Return the [x, y] coordinate for the center point of the cell that contains the specified text.  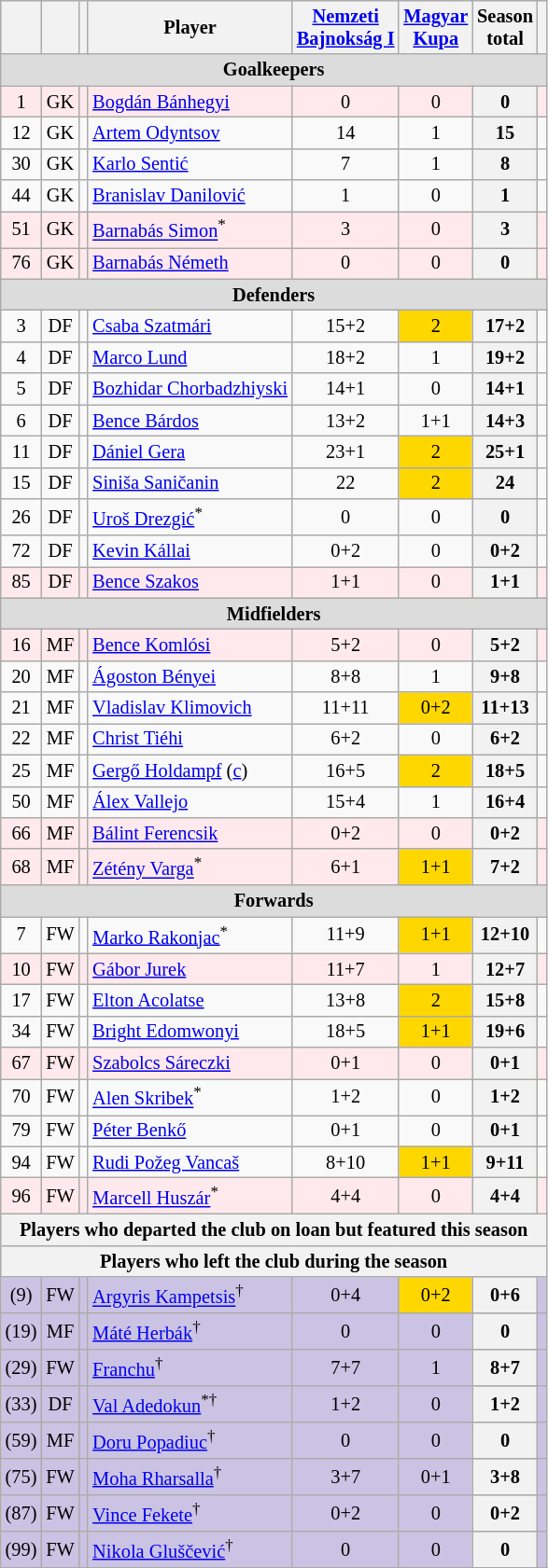
Moha Rharsalla† [190, 1476]
(75) [21, 1476]
16+4 [505, 802]
66 [21, 833]
Bogdán Bánhegyi [190, 102]
8+10 [345, 1162]
7+2 [505, 867]
Csaba Szatmári [190, 326]
Vladislav Klimovich [190, 708]
Zétény Varga* [190, 867]
30 [21, 164]
Siniša Saničanin [190, 483]
Artem Odyntsov [190, 132]
Kevin Kállai [190, 550]
(29) [21, 1367]
Franchu† [190, 1367]
Barnabás Németh [190, 263]
Bence Szakos [190, 582]
79 [21, 1131]
NemzetiBajnokság I [345, 27]
14 [345, 132]
(9) [21, 1295]
Players who departed the club on loan but featured this season [274, 1229]
Szabolcs Sáreczki [190, 1063]
9+8 [505, 676]
Defenders [274, 295]
12 [21, 132]
Álex Vallejo [190, 802]
8 [505, 164]
25+1 [505, 451]
Rudi Požeg Vancaš [190, 1162]
(59) [21, 1440]
(33) [21, 1405]
23+1 [345, 451]
Uroš Drezgić* [190, 517]
11+7 [345, 969]
Elton Acolatse [190, 1000]
3+7 [345, 1476]
Argyris Kampetsis† [190, 1295]
51 [21, 229]
Gábor Jurek [190, 969]
(87) [21, 1513]
Bálint Ferencsik [190, 833]
Goalkeepers [274, 70]
10 [21, 969]
7+7 [345, 1367]
16 [21, 645]
Doru Popadiuc† [190, 1440]
70 [21, 1097]
15+4 [345, 802]
44 [21, 196]
Midfielders [274, 614]
MagyarKupa [435, 27]
0+6 [505, 1295]
0+4 [345, 1295]
17 [21, 1000]
20 [21, 676]
Branislav Danilović [190, 196]
12+7 [505, 969]
94 [21, 1162]
Barnabás Simon* [190, 229]
Vince Fekete† [190, 1513]
18+2 [345, 357]
Bozhidar Chorbadzhiyski [190, 389]
21 [21, 708]
12+10 [505, 935]
Nikola Gluščević† [190, 1548]
11+11 [345, 708]
67 [21, 1063]
8+8 [345, 676]
72 [21, 550]
(99) [21, 1548]
19+6 [505, 1032]
17+2 [505, 326]
6 [21, 421]
6+1 [345, 867]
Máté Herbák† [190, 1332]
Ágoston Bényei [190, 676]
Bright Edomwonyi [190, 1032]
15+8 [505, 1000]
Dániel Gera [190, 451]
Marco Lund [190, 357]
Alen Skribek* [190, 1097]
11+13 [505, 708]
Seasontotal [505, 27]
34 [21, 1032]
(19) [21, 1332]
Bence Komlósi [190, 645]
26 [21, 517]
Christ Tiéhi [190, 739]
13+8 [345, 1000]
14+3 [505, 421]
8+7 [505, 1367]
Players who left the club during the season [274, 1261]
Bence Bárdos [190, 421]
19+2 [505, 357]
24 [505, 483]
11 [21, 451]
Péter Benkő [190, 1131]
Marko Rakonjac* [190, 935]
76 [21, 263]
11+9 [345, 935]
25 [21, 770]
9+11 [505, 1162]
68 [21, 867]
Marcell Huszár* [190, 1196]
13+2 [345, 421]
85 [21, 582]
96 [21, 1196]
16+5 [345, 770]
5 [21, 389]
Player [190, 27]
Forwards [274, 901]
3+8 [505, 1476]
Karlo Sentić [190, 164]
50 [21, 802]
15+2 [345, 326]
Val Adedokun*† [190, 1405]
4 [21, 357]
Gergő Holdampf (c) [190, 770]
